Locate the cell with the specified text and output its [X, Y] center coordinate. 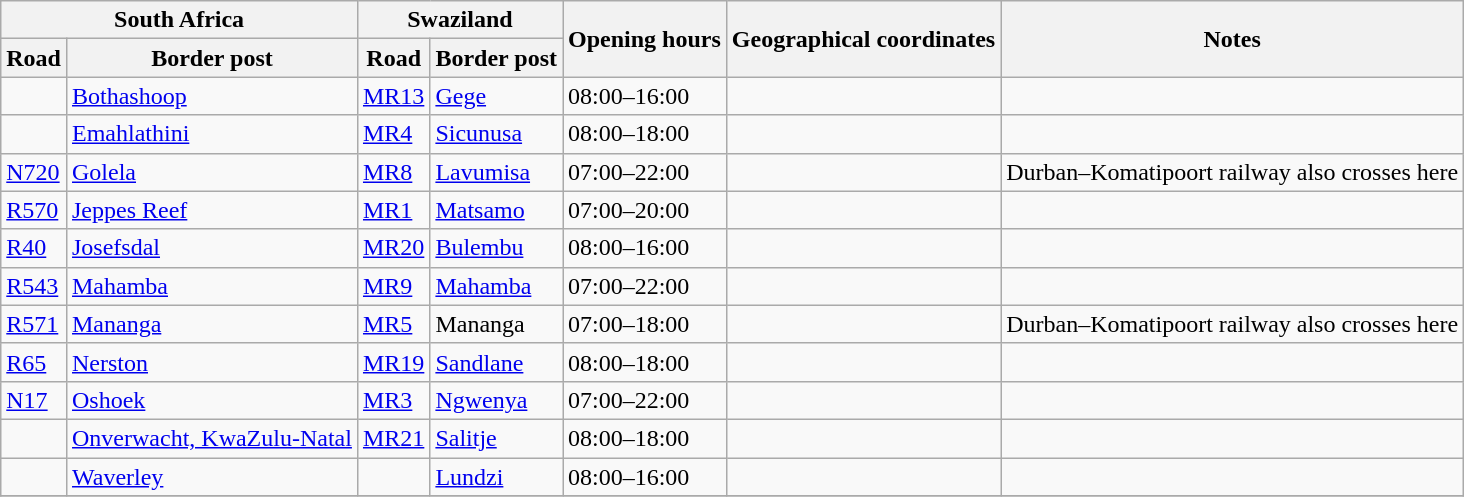
MR19 [393, 362]
MR3 [393, 400]
Golela [212, 172]
MR20 [393, 248]
Bothashoop [212, 96]
Jeppes Reef [212, 210]
Emahlathini [212, 134]
Nerston [212, 362]
MR21 [393, 438]
MR4 [393, 134]
Gege [496, 96]
MR1 [393, 210]
Matsamo [496, 210]
Bulembu [496, 248]
Onverwacht, KwaZulu-Natal [212, 438]
Oshoek [212, 400]
MR9 [393, 286]
R40 [34, 248]
Geographical coordinates [863, 39]
Salitje [496, 438]
Sandlane [496, 362]
R571 [34, 324]
MR13 [393, 96]
R570 [34, 210]
Ngwenya [496, 400]
Waverley [212, 477]
R65 [34, 362]
Swaziland [460, 20]
07:00–18:00 [644, 324]
Opening hours [644, 39]
MR5 [393, 324]
Lundzi [496, 477]
Notes [1232, 39]
07:00–20:00 [644, 210]
R543 [34, 286]
Sicunusa [496, 134]
MR8 [393, 172]
N720 [34, 172]
Lavumisa [496, 172]
N17 [34, 400]
Josefsdal [212, 248]
South Africa [180, 20]
